Provide the (X, Y) coordinate of the cell's center where the given text is located.  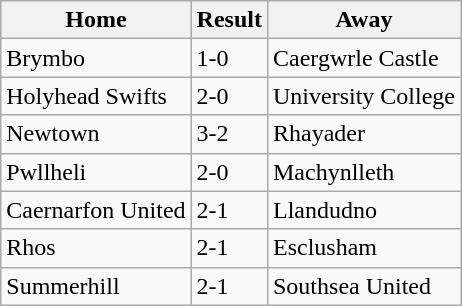
Holyhead Swifts (96, 96)
Result (229, 20)
Away (364, 20)
Pwllheli (96, 172)
University College (364, 96)
Home (96, 20)
Summerhill (96, 286)
Newtown (96, 134)
3-2 (229, 134)
1-0 (229, 58)
Llandudno (364, 210)
Brymbo (96, 58)
Rhos (96, 248)
Caernarfon United (96, 210)
Caergwrle Castle (364, 58)
Esclusham (364, 248)
Machynlleth (364, 172)
Rhayader (364, 134)
Southsea United (364, 286)
